Provide the (X, Y) coordinate of the cell's center where the given text is located.  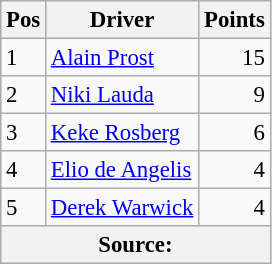
6 (234, 133)
Alain Prost (122, 58)
1 (24, 58)
Driver (122, 20)
Pos (24, 20)
Elio de Angelis (122, 170)
Points (234, 20)
2 (24, 95)
Niki Lauda (122, 95)
3 (24, 133)
9 (234, 95)
Keke Rosberg (122, 133)
15 (234, 58)
Derek Warwick (122, 208)
Source: (136, 245)
5 (24, 208)
